Pinpoint the cell where the given text exists, returning its (x, y) midpoint coordinate. 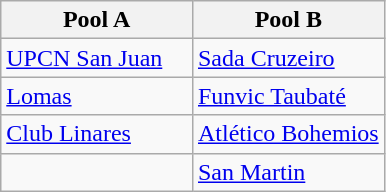
Sada Cruzeiro (288, 58)
Pool B (288, 20)
Club Linares (97, 134)
Funvic Taubaté (288, 96)
Atlético Bohemios (288, 134)
Pool A (97, 20)
UPCN San Juan (97, 58)
Lomas (97, 96)
San Martin (288, 172)
